Locate the cell with the specified text and output its (X, Y) center coordinate. 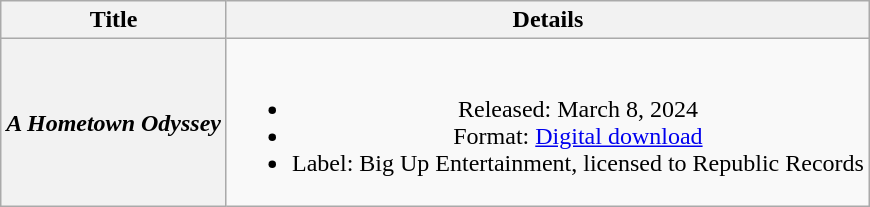
A Hometown Odyssey (114, 122)
Released: March 8, 2024Format: Digital downloadLabel: Big Up Entertainment, licensed to Republic Records (548, 122)
Details (548, 20)
Title (114, 20)
